Scan for the cell matching the given text and deliver its (x, y) coordinate at center. 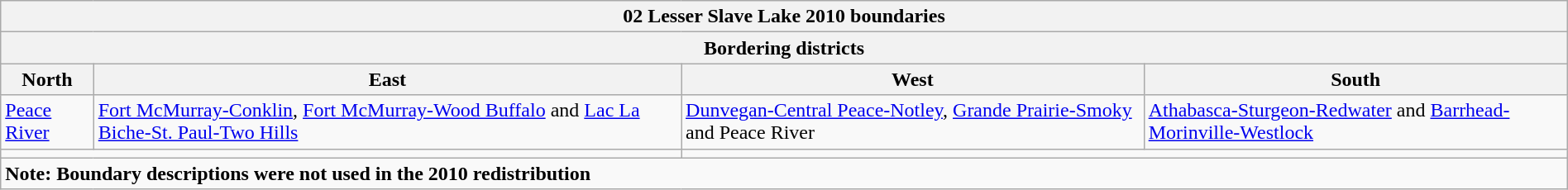
Note: Boundary descriptions were not used in the 2010 redistribution (784, 173)
Athabasca-Sturgeon-Redwater and Barrhead-Morinville-Westlock (1355, 122)
Peace River (47, 122)
Fort McMurray-Conklin, Fort McMurray-Wood Buffalo and Lac La Biche-St. Paul-Two Hills (387, 122)
West (913, 79)
North (47, 79)
East (387, 79)
Dunvegan-Central Peace-Notley, Grande Prairie-Smoky and Peace River (913, 122)
02 Lesser Slave Lake 2010 boundaries (784, 17)
South (1355, 79)
Bordering districts (784, 48)
